Scan for the cell matching the given text and deliver its (X, Y) coordinate at center. 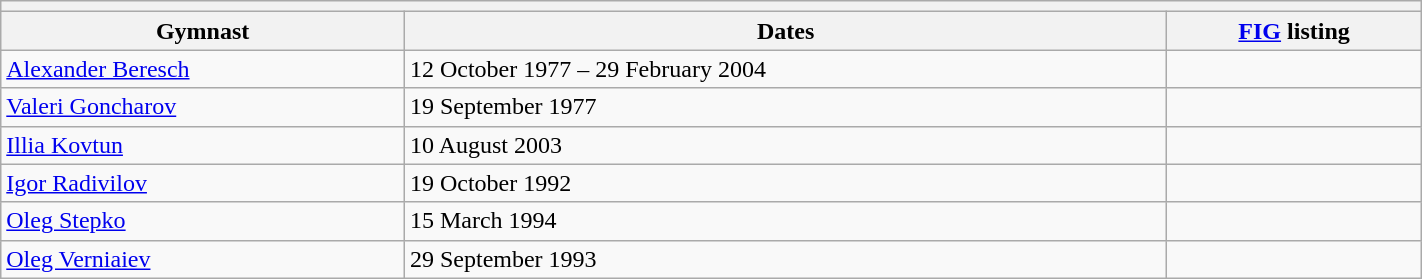
19 October 1992 (785, 183)
Oleg Verniaiev (203, 259)
FIG listing (1294, 31)
Alexander Beresch (203, 69)
29 September 1993 (785, 259)
10 August 2003 (785, 145)
Igor Radivilov (203, 183)
Valeri Goncharov (203, 107)
Dates (785, 31)
15 March 1994 (785, 221)
Gymnast (203, 31)
12 October 1977 – 29 February 2004 (785, 69)
Illia Kovtun (203, 145)
19 September 1977 (785, 107)
Oleg Stepko (203, 221)
